Locate the cell with the specified text and output its [X, Y] center coordinate. 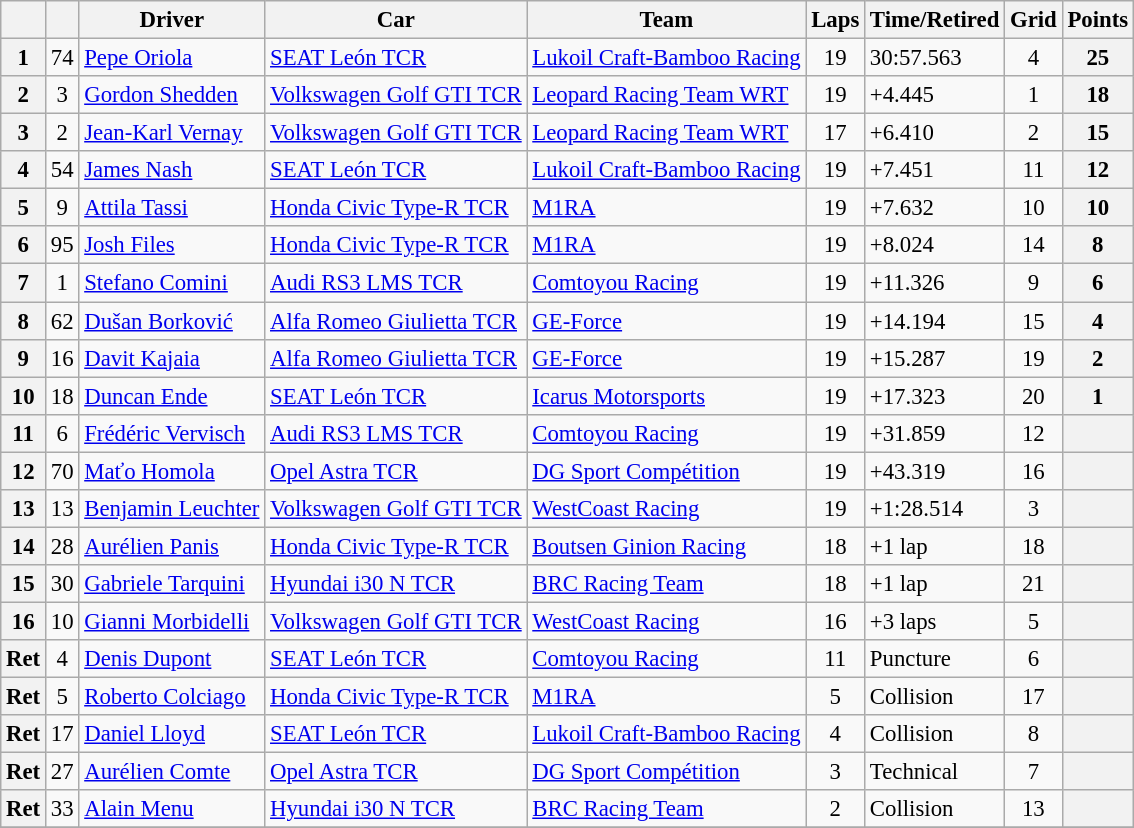
Technical [935, 772]
95 [62, 245]
+31.859 [935, 433]
Jean-Karl Vernay [172, 133]
20 [1034, 396]
Alain Menu [172, 809]
33 [62, 809]
25 [1098, 58]
Grid [1034, 20]
+8.024 [935, 245]
Puncture [935, 659]
Boutsen Ginion Racing [666, 546]
30:57.563 [935, 58]
+43.319 [935, 471]
Stefano Comini [172, 283]
Davit Kajaia [172, 358]
Frédéric Vervisch [172, 433]
Aurélien Comte [172, 772]
Driver [172, 20]
+17.323 [935, 396]
+7.451 [935, 170]
28 [62, 546]
21 [1034, 584]
+14.194 [935, 321]
62 [62, 321]
74 [62, 58]
Daniel Lloyd [172, 734]
+15.287 [935, 358]
+3 laps [935, 621]
30 [62, 584]
Josh Files [172, 245]
Pepe Oriola [172, 58]
Roberto Colciago [172, 697]
Points [1098, 20]
Icarus Motorsports [666, 396]
Car [396, 20]
Gordon Shedden [172, 95]
+1:28.514 [935, 509]
+7.632 [935, 208]
Duncan Ende [172, 396]
+4.445 [935, 95]
Benjamin Leuchter [172, 509]
Gabriele Tarquini [172, 584]
James Nash [172, 170]
Dušan Borković [172, 321]
Gianni Morbidelli [172, 621]
Aurélien Panis [172, 546]
Team [666, 20]
27 [62, 772]
Attila Tassi [172, 208]
Laps [836, 20]
Maťo Homola [172, 471]
+6.410 [935, 133]
Denis Dupont [172, 659]
+11.326 [935, 283]
70 [62, 471]
54 [62, 170]
Time/Retired [935, 20]
